Capture the cell that displays the provided text and extract its (x, y) central coordinate. 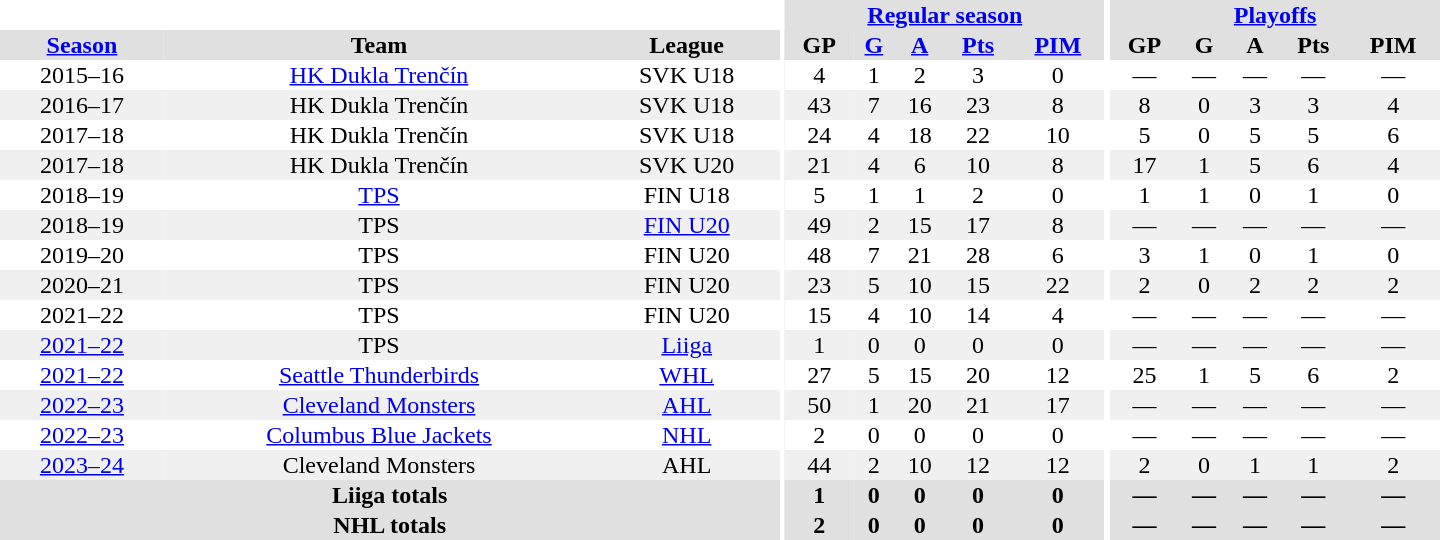
2023–24 (82, 465)
Seattle Thunderbirds (379, 375)
Columbus Blue Jackets (379, 435)
50 (819, 405)
WHL (686, 375)
27 (819, 375)
2019–20 (82, 255)
Liiga totals (390, 495)
44 (819, 465)
24 (819, 135)
NHL (686, 435)
25 (1144, 375)
28 (978, 255)
Season (82, 45)
2015–16 (82, 75)
SVK U20 (686, 165)
Playoffs (1275, 15)
League (686, 45)
NHL totals (390, 525)
43 (819, 105)
Regular season (945, 15)
2016–17 (82, 105)
16 (920, 105)
Team (379, 45)
Liiga (686, 345)
49 (819, 225)
14 (978, 315)
18 (920, 135)
FIN U18 (686, 195)
48 (819, 255)
2020–21 (82, 285)
